Scan for the cell matching the given text and deliver its [X, Y] coordinate at center. 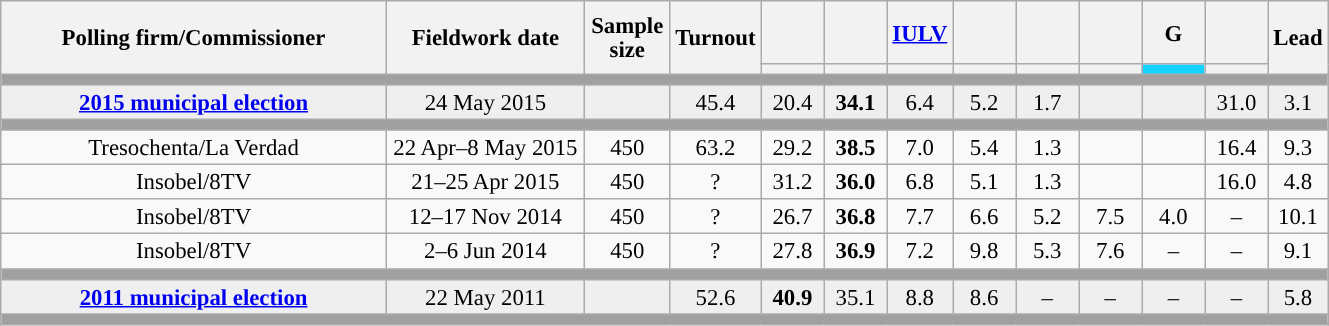
6.4 [920, 102]
36.8 [856, 218]
10.1 [1298, 218]
20.4 [792, 102]
7.7 [920, 218]
2–6 Jun 2014 [485, 252]
24 May 2015 [485, 102]
12–17 Nov 2014 [485, 218]
38.5 [856, 148]
7.5 [1110, 218]
21–25 Apr 2015 [485, 182]
6.6 [984, 218]
5.1 [984, 182]
31.0 [1236, 102]
8.8 [920, 296]
34.1 [856, 102]
Fieldwork date [485, 38]
31.2 [792, 182]
36.9 [856, 252]
4.8 [1298, 182]
27.8 [792, 252]
40.9 [792, 296]
3.1 [1298, 102]
Sample size [627, 38]
Lead [1298, 38]
7.2 [920, 252]
2015 municipal election [194, 102]
7.0 [920, 148]
29.2 [792, 148]
2011 municipal election [194, 296]
36.0 [856, 182]
5.8 [1298, 296]
Tresochenta/La Verdad [194, 148]
35.1 [856, 296]
8.6 [984, 296]
6.8 [920, 182]
22 May 2011 [485, 296]
16.4 [1236, 148]
4.0 [1174, 218]
9.3 [1298, 148]
16.0 [1236, 182]
5.3 [1048, 252]
63.2 [716, 148]
9.8 [984, 252]
9.1 [1298, 252]
IULV [920, 32]
Polling firm/Commissioner [194, 38]
G [1174, 32]
5.4 [984, 148]
1.7 [1048, 102]
45.4 [716, 102]
7.6 [1110, 252]
26.7 [792, 218]
22 Apr–8 May 2015 [485, 148]
Turnout [716, 38]
52.6 [716, 296]
